Search for the cell housing the specified text and yield its (x, y) center coordinate. 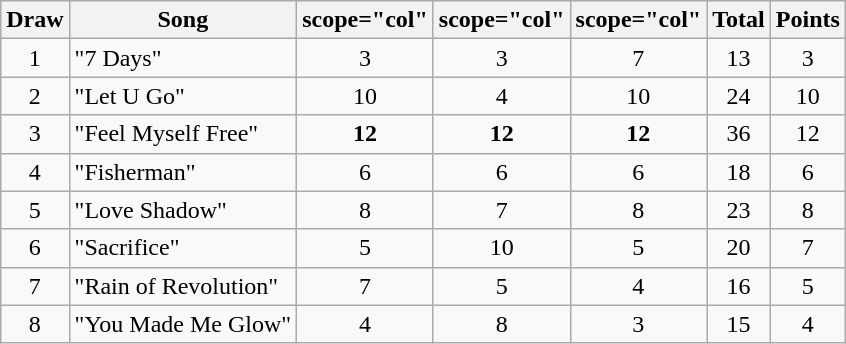
Song (183, 20)
20 (739, 248)
2 (35, 96)
24 (739, 96)
13 (739, 58)
16 (739, 286)
"You Made Me Glow" (183, 324)
Total (739, 20)
15 (739, 324)
1 (35, 58)
"Let U Go" (183, 96)
23 (739, 210)
"Fisherman" (183, 172)
"Feel Myself Free" (183, 134)
36 (739, 134)
"7 Days" (183, 58)
"Sacrifice" (183, 248)
Points (808, 20)
18 (739, 172)
"Rain of Revolution" (183, 286)
"Love Shadow" (183, 210)
Draw (35, 20)
